Detect which cell encompasses the target text, then output its (X, Y) center coordinate. 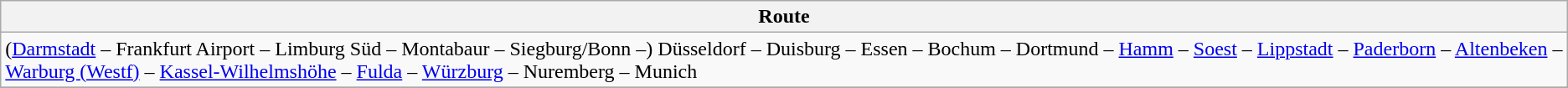
Route (784, 17)
